Locate the cell with the specified text and output its [X, Y] center coordinate. 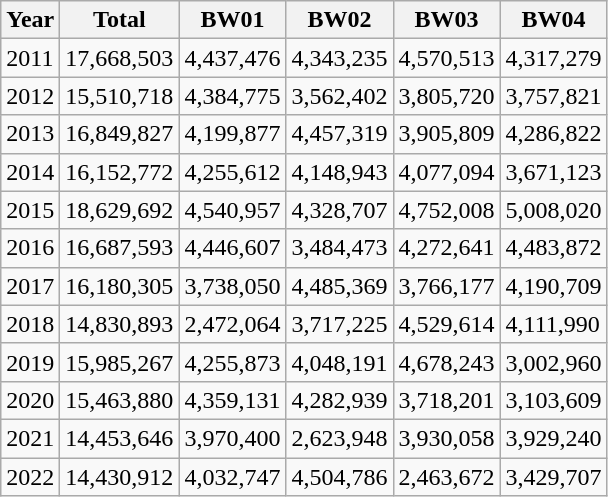
3,484,473 [340, 248]
4,570,513 [446, 58]
BW01 [232, 20]
4,255,612 [232, 172]
15,985,267 [120, 362]
2015 [30, 210]
4,343,235 [340, 58]
14,830,893 [120, 324]
4,540,957 [232, 210]
4,678,243 [446, 362]
3,970,400 [232, 438]
2022 [30, 477]
5,008,020 [554, 210]
3,805,720 [446, 96]
15,510,718 [120, 96]
3,429,707 [554, 477]
17,668,503 [120, 58]
2016 [30, 248]
4,032,747 [232, 477]
4,077,094 [446, 172]
2,472,064 [232, 324]
2,463,672 [446, 477]
4,148,943 [340, 172]
4,359,131 [232, 400]
3,718,201 [446, 400]
2017 [30, 286]
2,623,948 [340, 438]
4,457,319 [340, 134]
3,929,240 [554, 438]
3,671,123 [554, 172]
16,180,305 [120, 286]
4,485,369 [340, 286]
4,286,822 [554, 134]
16,687,593 [120, 248]
4,483,872 [554, 248]
15,463,880 [120, 400]
4,199,877 [232, 134]
BW02 [340, 20]
18,629,692 [120, 210]
3,562,402 [340, 96]
4,384,775 [232, 96]
3,103,609 [554, 400]
3,738,050 [232, 286]
2018 [30, 324]
16,849,827 [120, 134]
14,453,646 [120, 438]
4,437,476 [232, 58]
2012 [30, 96]
4,048,191 [340, 362]
3,905,809 [446, 134]
3,930,058 [446, 438]
2014 [30, 172]
4,272,641 [446, 248]
4,190,709 [554, 286]
Total [120, 20]
4,317,279 [554, 58]
2020 [30, 400]
4,255,873 [232, 362]
4,529,614 [446, 324]
Year [30, 20]
4,752,008 [446, 210]
3,717,225 [340, 324]
4,504,786 [340, 477]
4,111,990 [554, 324]
4,328,707 [340, 210]
BW03 [446, 20]
4,446,607 [232, 248]
3,766,177 [446, 286]
BW04 [554, 20]
4,282,939 [340, 400]
3,757,821 [554, 96]
2013 [30, 134]
2021 [30, 438]
2011 [30, 58]
14,430,912 [120, 477]
2019 [30, 362]
16,152,772 [120, 172]
3,002,960 [554, 362]
